Locate the cell with the specified text and output its (X, Y) center coordinate. 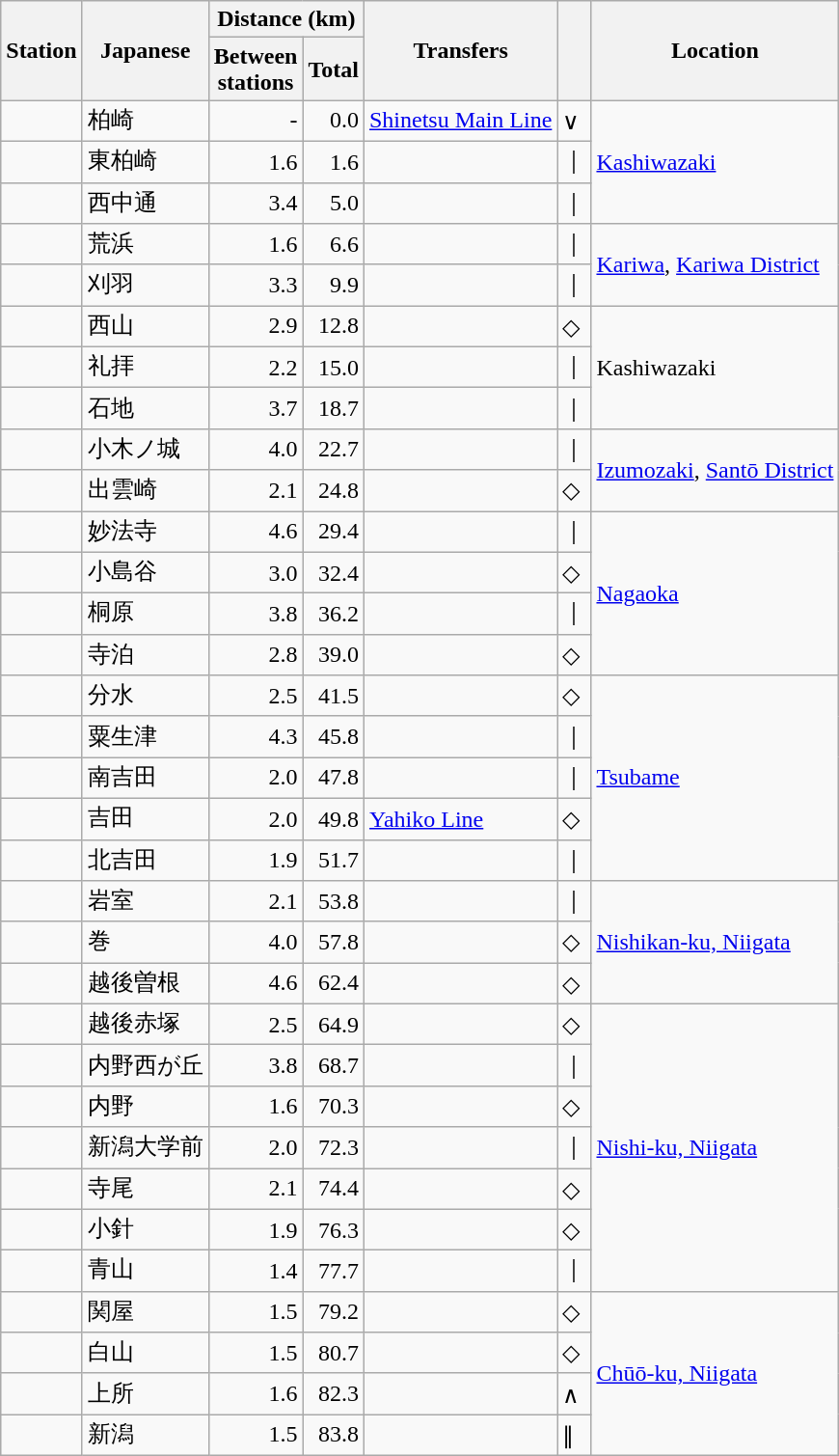
Station (41, 50)
- (256, 122)
3.4 (256, 203)
柏崎 (145, 122)
68.7 (334, 1065)
3.3 (256, 286)
∧ (575, 1393)
15.0 (334, 367)
上所 (145, 1393)
49.8 (334, 818)
2.9 (256, 326)
6.6 (334, 245)
Nagaoka (716, 593)
57.8 (334, 942)
47.8 (334, 778)
礼拝 (145, 367)
寺尾 (145, 1189)
桐原 (145, 614)
41.5 (334, 697)
82.3 (334, 1393)
2.8 (256, 654)
Shinetsu Main Line (460, 122)
Chūō-ku, Niigata (716, 1373)
寺泊 (145, 654)
白山 (145, 1353)
Tsubame (716, 778)
83.8 (334, 1436)
吉田 (145, 818)
東柏崎 (145, 162)
新潟大学前 (145, 1148)
62.4 (334, 984)
9.9 (334, 286)
36.2 (334, 614)
小木ノ城 (145, 450)
内野 (145, 1106)
Betweenstations (256, 69)
青山 (145, 1272)
妙法寺 (145, 533)
Total (334, 69)
18.7 (334, 409)
西山 (145, 326)
1.4 (256, 1272)
石地 (145, 409)
内野西が丘 (145, 1065)
24.8 (334, 490)
22.7 (334, 450)
巻 (145, 942)
79.2 (334, 1312)
出雲崎 (145, 490)
2.2 (256, 367)
小針 (145, 1229)
越後曽根 (145, 984)
∥ (575, 1436)
西中通 (145, 203)
80.7 (334, 1353)
岩室 (145, 901)
76.3 (334, 1229)
Izumozaki, Santō District (716, 469)
12.8 (334, 326)
29.4 (334, 533)
荒浜 (145, 245)
Transfers (460, 50)
72.3 (334, 1148)
3.0 (256, 573)
Nishi-ku, Niigata (716, 1147)
39.0 (334, 654)
関屋 (145, 1312)
Japanese (145, 50)
45.8 (334, 737)
64.9 (334, 1025)
3.7 (256, 409)
4.3 (256, 737)
分水 (145, 697)
51.7 (334, 861)
53.8 (334, 901)
5.0 (334, 203)
Yahiko Line (460, 818)
Location (716, 50)
新潟 (145, 1436)
越後赤塚 (145, 1025)
74.4 (334, 1189)
粟生津 (145, 737)
北吉田 (145, 861)
Kariwa, Kariwa District (716, 264)
77.7 (334, 1272)
Distance (km) (285, 19)
刈羽 (145, 286)
0.0 (334, 122)
Nishikan-ku, Niigata (716, 943)
70.3 (334, 1106)
小島谷 (145, 573)
32.4 (334, 573)
∨ (575, 122)
南吉田 (145, 778)
